Extract the (x, y) coordinate from the center of the cell holding the provided text.  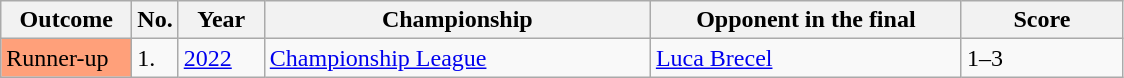
Opponent in the final (806, 20)
No. (155, 20)
Outcome (66, 20)
1. (155, 58)
Championship League (457, 58)
Score (1042, 20)
Runner-up (66, 58)
2022 (221, 58)
Luca Brecel (806, 58)
Championship (457, 20)
Year (221, 20)
1–3 (1042, 58)
